Pinpoint the cell where the given text exists, returning its (X, Y) midpoint coordinate. 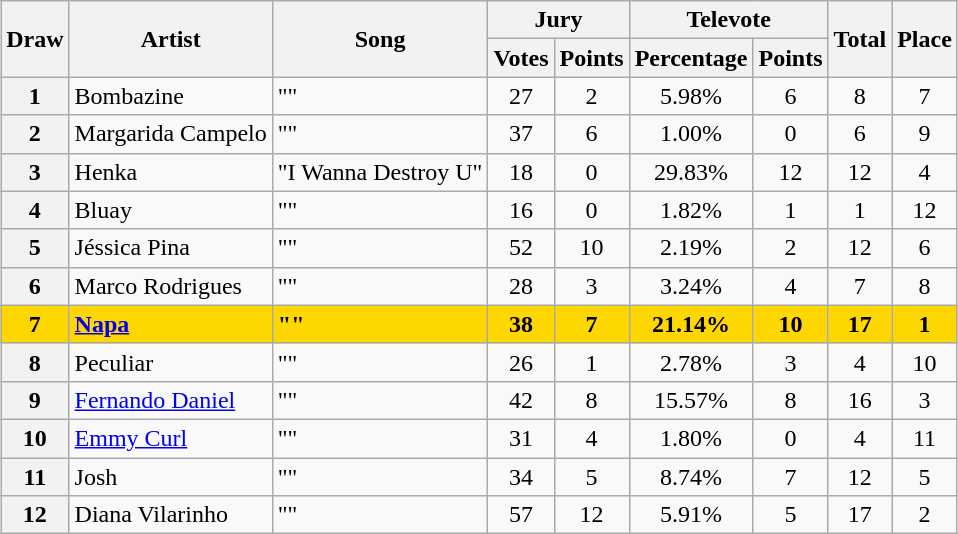
52 (521, 248)
57 (521, 515)
Place (925, 39)
1.00% (691, 134)
1.80% (691, 438)
Henka (170, 172)
15.57% (691, 400)
Diana Vilarinho (170, 515)
38 (521, 324)
5.91% (691, 515)
26 (521, 362)
27 (521, 96)
Votes (521, 58)
2.19% (691, 248)
Jury (558, 20)
18 (521, 172)
Total (860, 39)
Josh (170, 477)
Bluay (170, 210)
37 (521, 134)
28 (521, 286)
8.74% (691, 477)
Peculiar (170, 362)
Artist (170, 39)
Bombazine (170, 96)
Percentage (691, 58)
Song (380, 39)
42 (521, 400)
21.14% (691, 324)
34 (521, 477)
5.98% (691, 96)
Jéssica Pina (170, 248)
Emmy Curl (170, 438)
1.82% (691, 210)
"I Wanna Destroy U" (380, 172)
Televote (728, 20)
29.83% (691, 172)
3.24% (691, 286)
31 (521, 438)
Napa (170, 324)
Marco Rodrigues (170, 286)
2.78% (691, 362)
Margarida Campelo (170, 134)
Fernando Daniel (170, 400)
Draw (35, 39)
